Return (x, y) of the center of cell containing provided text 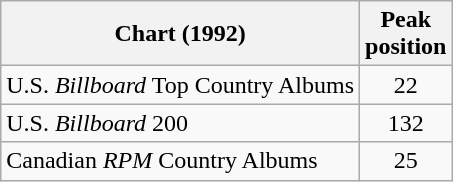
U.S. Billboard 200 (180, 123)
132 (406, 123)
U.S. Billboard Top Country Albums (180, 85)
Canadian RPM Country Albums (180, 161)
Chart (1992) (180, 34)
25 (406, 161)
22 (406, 85)
Peakposition (406, 34)
